From the cell containing the given text, extract its center point as (x, y) coordinate. 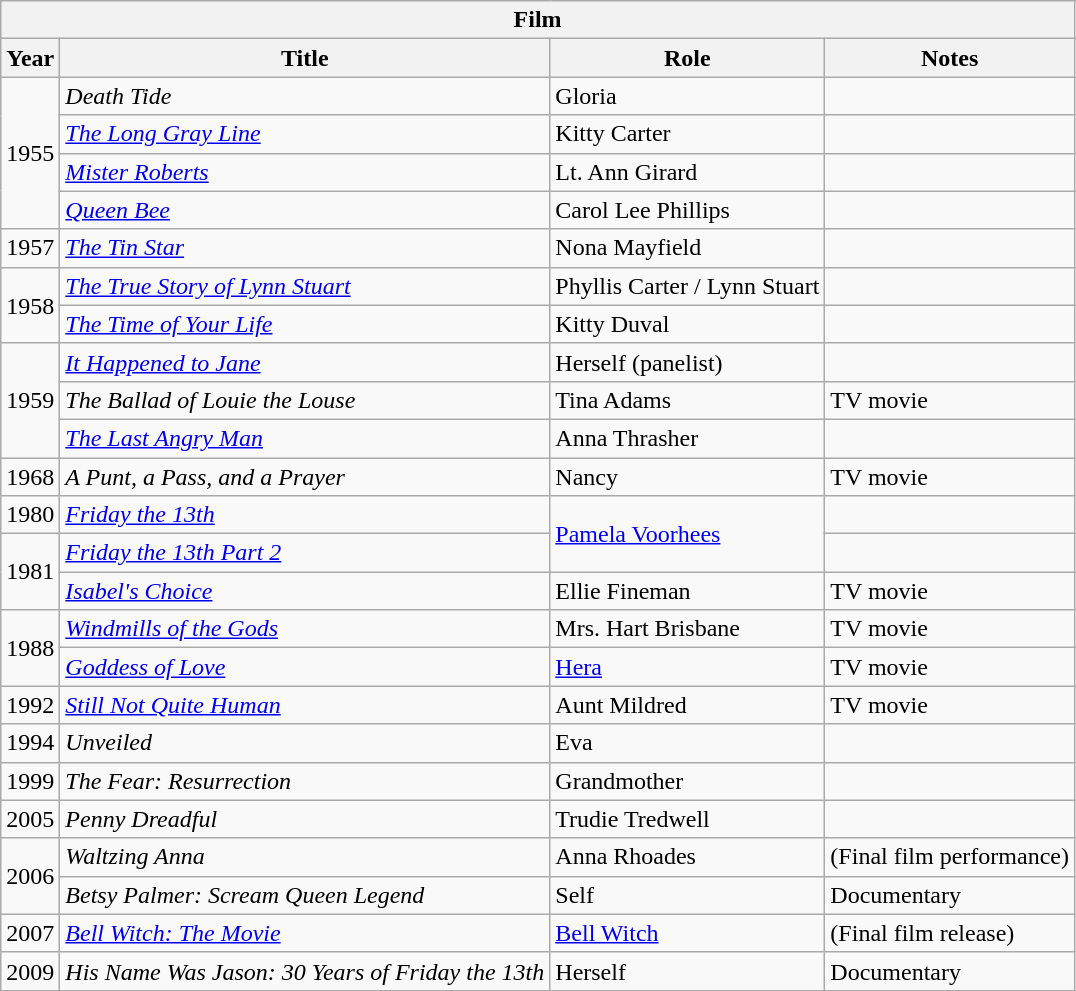
Bell Witch: The Movie (305, 933)
Title (305, 58)
Anna Rhoades (688, 857)
2005 (30, 819)
Role (688, 58)
1992 (30, 705)
Penny Dreadful (305, 819)
The Fear: Resurrection (305, 781)
1999 (30, 781)
Mrs. Hart Brisbane (688, 629)
Herself (panelist) (688, 362)
Windmills of the Gods (305, 629)
Friday the 13th (305, 515)
The Time of Your Life (305, 324)
The Ballad of Louie the Louse (305, 400)
Anna Thrasher (688, 438)
Unveiled (305, 743)
Death Tide (305, 96)
(Final film performance) (950, 857)
2006 (30, 876)
Herself (688, 971)
Nancy (688, 477)
Film (538, 20)
Gloria (688, 96)
1994 (30, 743)
His Name Was Jason: 30 Years of Friday the 13th (305, 971)
Goddess of Love (305, 667)
Friday the 13th Part 2 (305, 553)
Self (688, 895)
Grandmother (688, 781)
The Long Gray Line (305, 134)
Betsy Palmer: Scream Queen Legend (305, 895)
Aunt Mildred (688, 705)
Lt. Ann Girard (688, 172)
1980 (30, 515)
1981 (30, 572)
Hera (688, 667)
Mister Roberts (305, 172)
Year (30, 58)
It Happened to Jane (305, 362)
Pamela Voorhees (688, 534)
2009 (30, 971)
Kitty Carter (688, 134)
Notes (950, 58)
(Final film release) (950, 933)
Isabel's Choice (305, 591)
The Last Angry Man (305, 438)
1968 (30, 477)
2007 (30, 933)
1957 (30, 248)
Waltzing Anna (305, 857)
1959 (30, 400)
Queen Bee (305, 210)
Carol Lee Phillips (688, 210)
Nona Mayfield (688, 248)
Kitty Duval (688, 324)
1958 (30, 305)
A Punt, a Pass, and a Prayer (305, 477)
Phyllis Carter / Lynn Stuart (688, 286)
1988 (30, 648)
Eva (688, 743)
Trudie Tredwell (688, 819)
The Tin Star (305, 248)
1955 (30, 153)
Still Not Quite Human (305, 705)
The True Story of Lynn Stuart (305, 286)
Tina Adams (688, 400)
Bell Witch (688, 933)
Ellie Fineman (688, 591)
